Scan for the cell matching the given text and deliver its (x, y) coordinate at center. 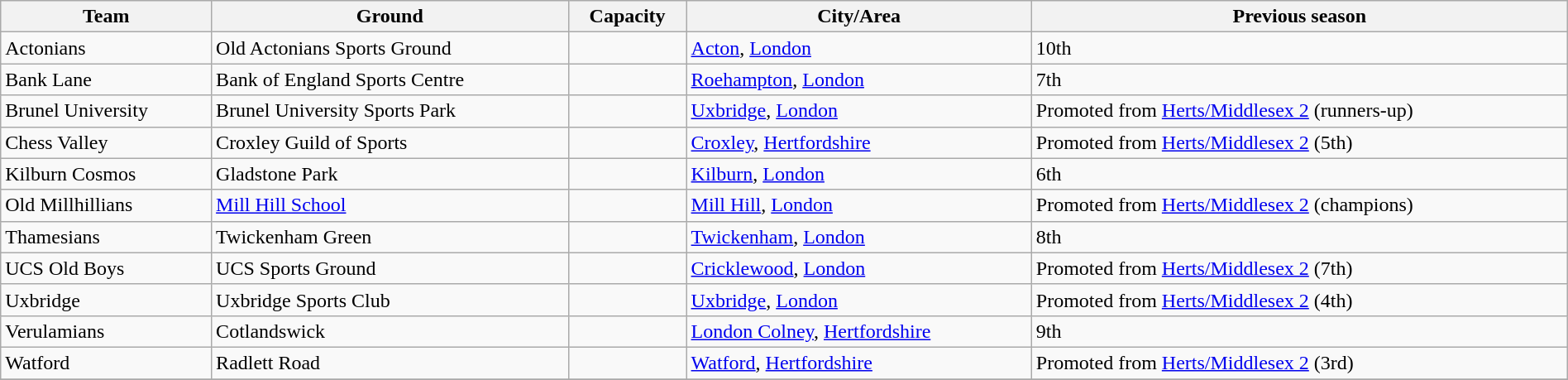
Bank Lane (106, 79)
Acton, London (858, 48)
Twickenham Green (390, 237)
Watford (106, 363)
6th (1299, 174)
Kilburn, London (858, 174)
Capacity (627, 17)
Thamesians (106, 237)
Kilburn Cosmos (106, 174)
Gladstone Park (390, 174)
Verulamians (106, 331)
UCS Sports Ground (390, 268)
Brunel University Sports Park (390, 111)
Chess Valley (106, 142)
Mill Hill, London (858, 205)
Promoted from Herts/Middlesex 2 (champions) (1299, 205)
UCS Old Boys (106, 268)
Uxbridge (106, 300)
Promoted from Herts/Middlesex 2 (7th) (1299, 268)
Brunel University (106, 111)
8th (1299, 237)
Radlett Road (390, 363)
Croxley Guild of Sports (390, 142)
Watford, Hertfordshire (858, 363)
Bank of England Sports Centre (390, 79)
Ground (390, 17)
Uxbridge Sports Club (390, 300)
Old Actonians Sports Ground (390, 48)
London Colney, Hertfordshire (858, 331)
Cricklewood, London (858, 268)
Team (106, 17)
Actonians (106, 48)
Mill Hill School (390, 205)
Promoted from Herts/Middlesex 2 (4th) (1299, 300)
Twickenham, London (858, 237)
7th (1299, 79)
10th (1299, 48)
Croxley, Hertfordshire (858, 142)
Cotlandswick (390, 331)
Previous season (1299, 17)
Old Millhillians (106, 205)
Roehampton, London (858, 79)
Promoted from Herts/Middlesex 2 (5th) (1299, 142)
9th (1299, 331)
Promoted from Herts/Middlesex 2 (3rd) (1299, 363)
Promoted from Herts/Middlesex 2 (runners-up) (1299, 111)
City/Area (858, 17)
